Search for the cell housing the specified text and yield its [x, y] center coordinate. 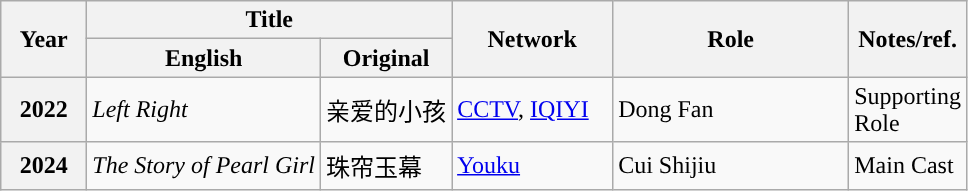
Main Cast [908, 166]
Supporting Role [908, 110]
Original [386, 58]
珠帘玉幕 [386, 166]
Role [731, 39]
Year [44, 39]
Left Right [204, 110]
Network [532, 39]
Youku [532, 166]
The Story of Pearl Girl [204, 166]
亲爱的小孩 [386, 110]
Title [270, 20]
English [204, 58]
Dong Fan [731, 110]
2022 [44, 110]
CCTV, IQIYI [532, 110]
2024 [44, 166]
Notes/ref. [908, 39]
Cui Shijiu [731, 166]
